Detect which cell encompasses the target text, then output its [x, y] center coordinate. 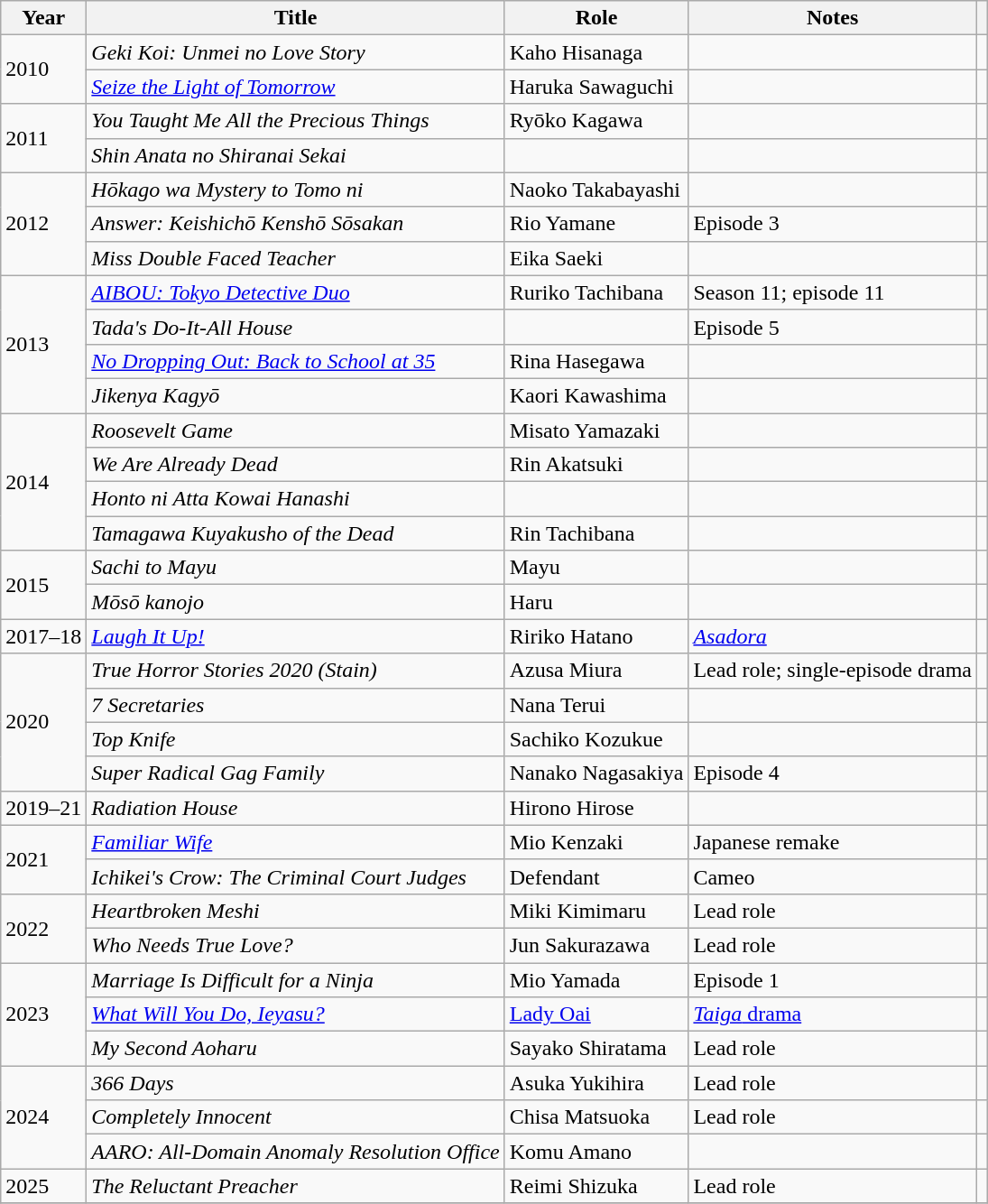
AIBOU: Tokyo Detective Duo [296, 292]
Episode 4 [833, 773]
Notes [833, 18]
Familiar Wife [296, 842]
Komu Amano [596, 1152]
2017–18 [43, 636]
Lead role; single-episode drama [833, 671]
Who Needs True Love? [296, 945]
2020 [43, 722]
Tada's Do-It-All House [296, 327]
Mōsō kanojo [296, 602]
Radiation House [296, 808]
2022 [43, 928]
AARO: All-Domain Anomaly Resolution Office [296, 1152]
Jikenya Kagyō [296, 395]
2010 [43, 69]
366 Days [296, 1083]
Eika Saeki [596, 258]
Naoko Takabayashi [596, 190]
Roosevelt Game [296, 431]
Defendant [596, 876]
Ryōko Kagawa [596, 121]
Seize the Light of Tomorrow [296, 87]
The Reluctant Preacher [296, 1186]
Heartbroken Meshi [296, 911]
Ichikei's Crow: The Criminal Court Judges [296, 876]
Tamagawa Kuyakusho of the Dead [296, 533]
You Taught Me All the Precious Things [296, 121]
Misato Yamazaki [596, 431]
Asuka Yukihira [596, 1083]
Kaho Hisanaga [596, 52]
Rin Tachibana [596, 533]
2013 [43, 344]
Rina Hasegawa [596, 361]
Marriage Is Difficult for a Ninja [296, 979]
Episode 3 [833, 224]
Rin Akatsuki [596, 465]
2024 [43, 1117]
Chisa Matsuoka [596, 1117]
Ririko Hatano [596, 636]
Reimi Shizuka [596, 1186]
Haru [596, 602]
Miki Kimimaru [596, 911]
Ruriko Tachibana [596, 292]
Completely Innocent [296, 1117]
Role [596, 18]
2023 [43, 1014]
Season 11; episode 11 [833, 292]
Hirono Hirose [596, 808]
No Dropping Out: Back to School at 35 [296, 361]
2021 [43, 859]
Geki Koi: Unmei no Love Story [296, 52]
True Horror Stories 2020 (Stain) [296, 671]
Year [43, 18]
Azusa Miura [596, 671]
We Are Already Dead [296, 465]
Episode 5 [833, 327]
Mio Yamada [596, 979]
Nana Terui [596, 705]
Taiga drama [833, 1014]
Rio Yamane [596, 224]
2012 [43, 224]
Super Radical Gag Family [296, 773]
2019–21 [43, 808]
Honto ni Atta Kowai Hanashi [296, 499]
2015 [43, 585]
Mio Kenzaki [596, 842]
Title [296, 18]
What Will You Do, Ieyasu? [296, 1014]
Miss Double Faced Teacher [296, 258]
Laugh It Up! [296, 636]
2025 [43, 1186]
Haruka Sawaguchi [596, 87]
Shin Anata no Shiranai Sekai [296, 155]
Kaori Kawashima [596, 395]
7 Secretaries [296, 705]
Sachiko Kozukue [596, 739]
2014 [43, 482]
Sayako Shiratama [596, 1049]
My Second Aoharu [296, 1049]
Jun Sakurazawa [596, 945]
Hōkago wa Mystery to Tomo ni [296, 190]
Episode 1 [833, 979]
Sachi to Mayu [296, 568]
Asadora [833, 636]
Japanese remake [833, 842]
Cameo [833, 876]
Top Knife [296, 739]
2011 [43, 138]
Nanako Nagasakiya [596, 773]
Lady Oai [596, 1014]
Answer: Keishichō Kenshō Sōsakan [296, 224]
Mayu [596, 568]
